Extract the [X, Y] coordinate from the center of the cell holding the provided text.  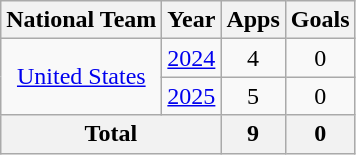
Total [111, 134]
National Team [82, 20]
Goals [320, 20]
Year [192, 20]
2025 [192, 96]
9 [253, 134]
5 [253, 96]
4 [253, 58]
2024 [192, 58]
Apps [253, 20]
United States [82, 77]
